For the text-containing cell, return its midpoint in [X, Y] coordinate format. 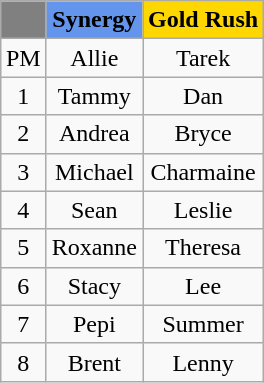
Synergy [94, 20]
Bryce [202, 134]
Brent [94, 362]
Andrea [94, 134]
Michael [94, 172]
Lenny [202, 362]
5 [23, 248]
6 [23, 286]
Charmaine [202, 172]
Gold Rush [202, 20]
1 [23, 96]
Pepi [94, 324]
Stacy [94, 286]
2 [23, 134]
Theresa [202, 248]
7 [23, 324]
Tarek [202, 58]
Sean [94, 210]
Allie [94, 58]
Lee [202, 286]
PM [23, 58]
4 [23, 210]
Dan [202, 96]
Roxanne [94, 248]
Tammy [94, 96]
3 [23, 172]
8 [23, 362]
Leslie [202, 210]
Summer [202, 324]
